From the cell containing the given text, extract its center point as (X, Y) coordinate. 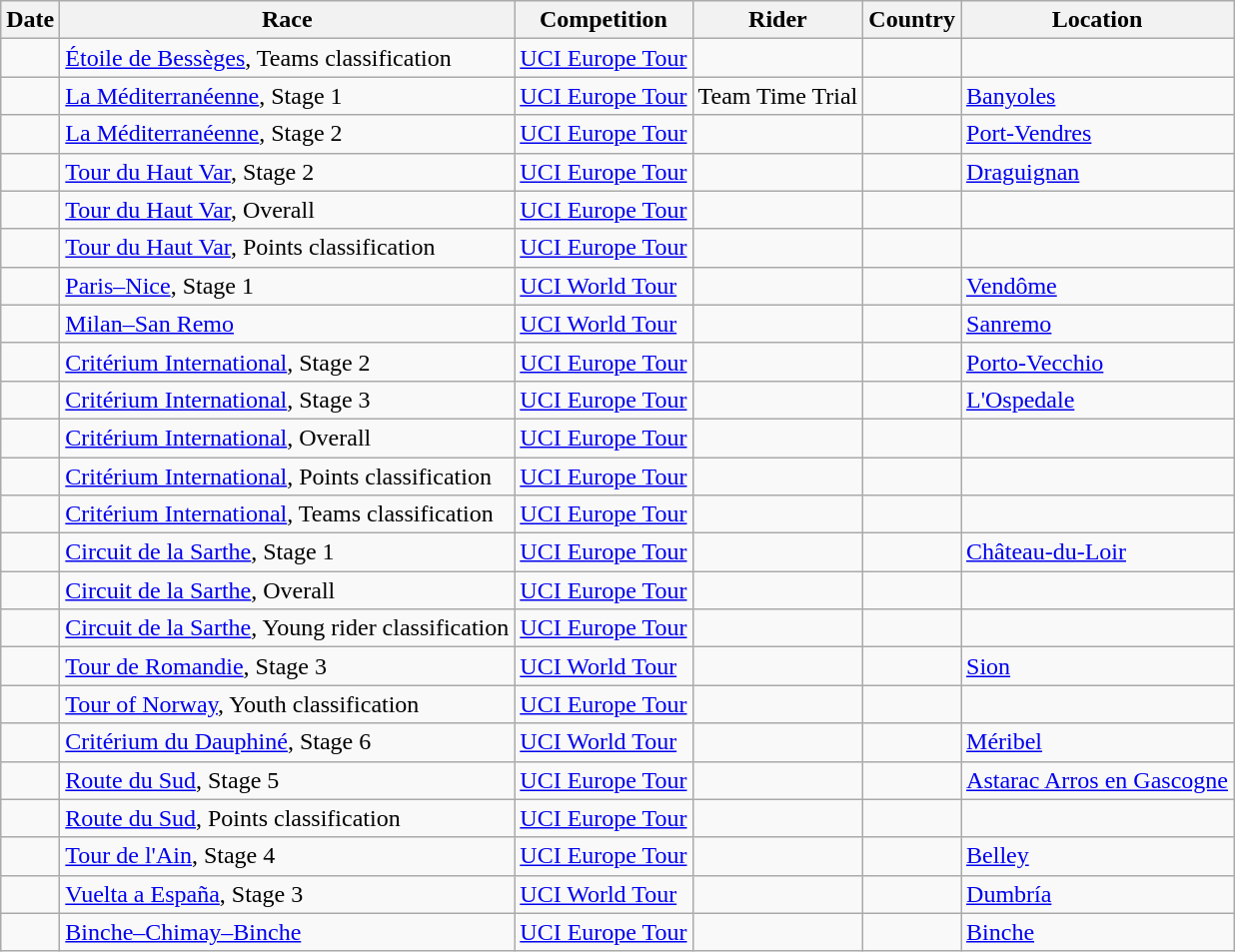
Critérium International, Stage 3 (288, 400)
Binche–Chimay–Binche (288, 932)
Paris–Nice, Stage 1 (288, 286)
Rider (777, 20)
Route du Sud, Stage 5 (288, 780)
Critérium International, Overall (288, 438)
Route du Sud, Points classification (288, 818)
Tour of Norway, Youth classification (288, 704)
Sion (1097, 666)
Dumbría (1097, 894)
Date (30, 20)
Étoile de Bessèges, Teams classification (288, 58)
L'Ospedale (1097, 400)
Port-Vendres (1097, 134)
Porto-Vecchio (1097, 362)
Critérium International, Points classification (288, 476)
Critérium International, Stage 2 (288, 362)
Sanremo (1097, 324)
Vuelta a España, Stage 3 (288, 894)
Circuit de la Sarthe, Stage 1 (288, 552)
Tour de l'Ain, Stage 4 (288, 856)
Location (1097, 20)
Astarac Arros en Gascogne (1097, 780)
Draguignan (1097, 172)
Belley (1097, 856)
Critérium International, Teams classification (288, 514)
Tour du Haut Var, Points classification (288, 248)
Banyoles (1097, 96)
Milan–San Remo (288, 324)
Château-du-Loir (1097, 552)
La Méditerranéenne, Stage 2 (288, 134)
Competition (604, 20)
Vendôme (1097, 286)
Binche (1097, 932)
Race (288, 20)
Tour du Haut Var, Overall (288, 210)
Critérium du Dauphiné, Stage 6 (288, 742)
Country (912, 20)
Team Time Trial (777, 96)
Tour de Romandie, Stage 3 (288, 666)
Circuit de la Sarthe, Young rider classification (288, 628)
La Méditerranéenne, Stage 1 (288, 96)
Tour du Haut Var, Stage 2 (288, 172)
Circuit de la Sarthe, Overall (288, 590)
Méribel (1097, 742)
